Return the [X, Y] coordinate for the center point of the cell that contains the specified text.  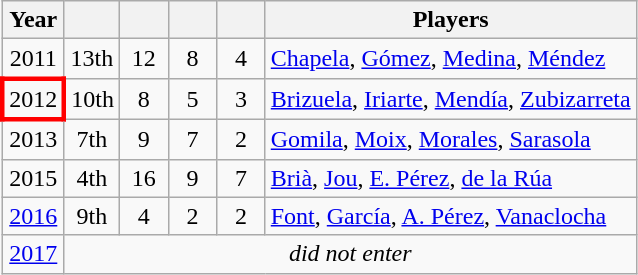
2017 [33, 254]
4th [92, 178]
Gomila, Moix, Morales, Sarasola [450, 139]
12 [144, 59]
Brizuela, Iriarte, Mendía, Zubizarreta [450, 98]
2012 [33, 98]
Chapela, Gómez, Medina, Méndez [450, 59]
2013 [33, 139]
3 [242, 98]
5 [192, 98]
16 [144, 178]
2016 [33, 216]
Font, García, A. Pérez, Vanaclocha [450, 216]
9th [92, 216]
2015 [33, 178]
13th [92, 59]
Players [450, 20]
7th [92, 139]
10th [92, 98]
2011 [33, 59]
did not enter [350, 254]
Brià, Jou, E. Pérez, de la Rúa [450, 178]
Year [33, 20]
